Identify which cell holds the provided text, then report its (X, Y) central coordinate. 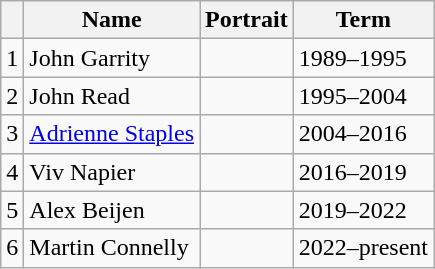
1995–2004 (363, 96)
Alex Beijen (112, 210)
2 (12, 96)
John Garrity (112, 58)
2016–2019 (363, 172)
6 (12, 248)
John Read (112, 96)
1989–1995 (363, 58)
1 (12, 58)
Martin Connelly (112, 248)
5 (12, 210)
Adrienne Staples (112, 134)
3 (12, 134)
Name (112, 20)
4 (12, 172)
2022–present (363, 248)
Term (363, 20)
Viv Napier (112, 172)
2019–2022 (363, 210)
2004–2016 (363, 134)
Portrait (247, 20)
